Pinpoint the cell where the given text exists, returning its [x, y] midpoint coordinate. 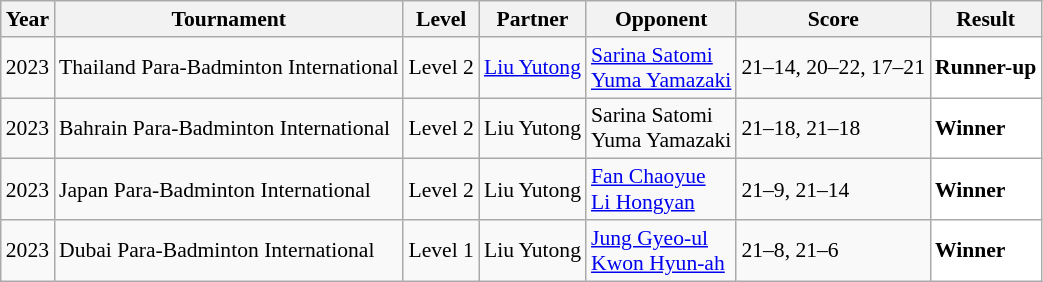
Partner [532, 19]
Level [440, 19]
21–8, 21–6 [833, 250]
Bahrain Para-Badminton International [228, 128]
Score [833, 19]
Thailand Para-Badminton International [228, 68]
Fan Chaoyue Li Hongyan [661, 190]
21–14, 20–22, 17–21 [833, 68]
Year [28, 19]
21–18, 21–18 [833, 128]
Jung Gyeo-ul Kwon Hyun-ah [661, 250]
Level 1 [440, 250]
Opponent [661, 19]
Japan Para-Badminton International [228, 190]
Runner-up [986, 68]
Tournament [228, 19]
21–9, 21–14 [833, 190]
Result [986, 19]
Dubai Para-Badminton International [228, 250]
